From the cell containing the given text, extract its center point as (X, Y) coordinate. 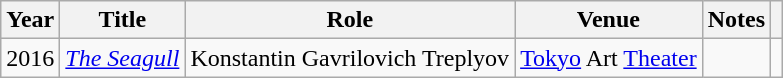
Venue (609, 20)
Role (350, 20)
Year (30, 20)
Tokyo Art Theater (609, 58)
Notes (736, 20)
Konstantin Gavrilovich Treplyov (350, 58)
The Seagull (122, 58)
Title (122, 20)
2016 (30, 58)
